Scan for the cell matching the given text and deliver its [x, y] coordinate at center. 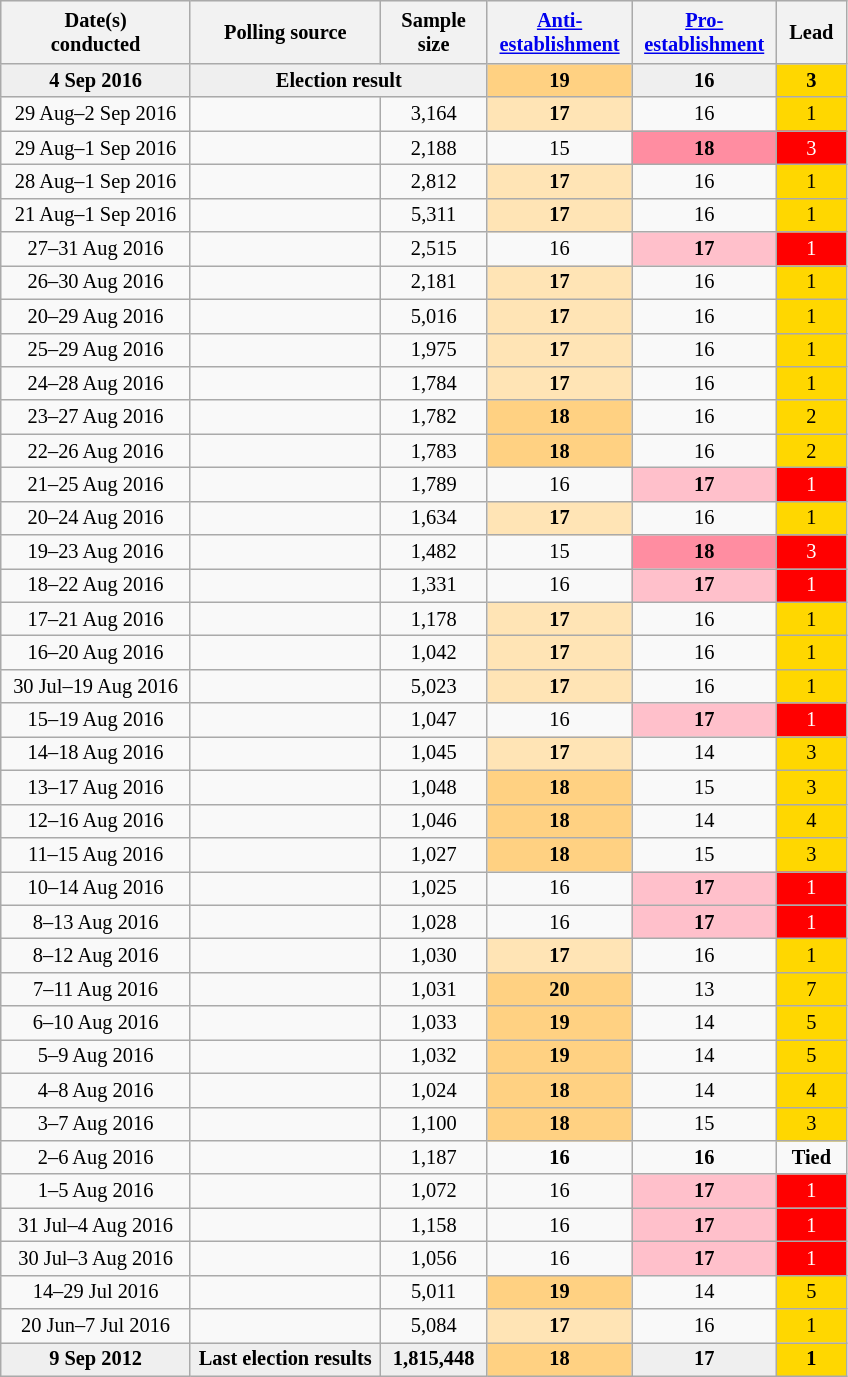
1,178 [434, 619]
Election result [338, 80]
1,187 [434, 1157]
6–10 Aug 2016 [96, 1023]
1–5 Aug 2016 [96, 1191]
1,331 [434, 585]
1,045 [434, 753]
5,016 [434, 316]
1,031 [434, 989]
16–20 Aug 2016 [96, 653]
1,100 [434, 1124]
1,482 [434, 552]
Lead [812, 32]
7 [812, 989]
2–6 Aug 2016 [96, 1157]
2,812 [434, 181]
2,515 [434, 249]
Date(s)conducted [96, 32]
2,181 [434, 282]
Sample size [434, 32]
20 [560, 989]
1,033 [434, 1023]
8–12 Aug 2016 [96, 955]
1,158 [434, 1225]
1,056 [434, 1258]
13 [704, 989]
18–22 Aug 2016 [96, 585]
1,789 [434, 484]
22–26 Aug 2016 [96, 451]
1,042 [434, 653]
Polling source [285, 32]
5,084 [434, 1326]
2,188 [434, 148]
20–24 Aug 2016 [96, 518]
19–23 Aug 2016 [96, 552]
1,048 [434, 787]
23–27 Aug 2016 [96, 417]
Anti-establishment [560, 32]
29 Aug–1 Sep 2016 [96, 148]
21–25 Aug 2016 [96, 484]
27–31 Aug 2016 [96, 249]
17–21 Aug 2016 [96, 619]
3,164 [434, 114]
5–9 Aug 2016 [96, 1056]
1,046 [434, 821]
24–28 Aug 2016 [96, 383]
1,047 [434, 720]
26–30 Aug 2016 [96, 282]
1,975 [434, 350]
25–29 Aug 2016 [96, 350]
Last election results [285, 1359]
1,634 [434, 518]
3–7 Aug 2016 [96, 1124]
Pro-establishment [704, 32]
Tied [812, 1157]
7–11 Aug 2016 [96, 989]
31 Jul–4 Aug 2016 [96, 1225]
14–29 Jul 2016 [96, 1292]
5,011 [434, 1292]
1,783 [434, 451]
15–19 Aug 2016 [96, 720]
1,027 [434, 854]
1,028 [434, 922]
30 Jul–19 Aug 2016 [96, 686]
1,815,448 [434, 1359]
10–14 Aug 2016 [96, 888]
12–16 Aug 2016 [96, 821]
1,782 [434, 417]
8–13 Aug 2016 [96, 922]
1,072 [434, 1191]
5,023 [434, 686]
28 Aug–1 Sep 2016 [96, 181]
1,024 [434, 1090]
1,784 [434, 383]
14–18 Aug 2016 [96, 753]
30 Jul–3 Aug 2016 [96, 1258]
21 Aug–1 Sep 2016 [96, 215]
11–15 Aug 2016 [96, 854]
1,025 [434, 888]
20–29 Aug 2016 [96, 316]
4 Sep 2016 [96, 80]
5,311 [434, 215]
1,032 [434, 1056]
29 Aug–2 Sep 2016 [96, 114]
4–8 Aug 2016 [96, 1090]
1,030 [434, 955]
13–17 Aug 2016 [96, 787]
20 Jun–7 Jul 2016 [96, 1326]
9 Sep 2012 [96, 1359]
